Output the (x, y) coordinate of the center of the cell containing the given text.  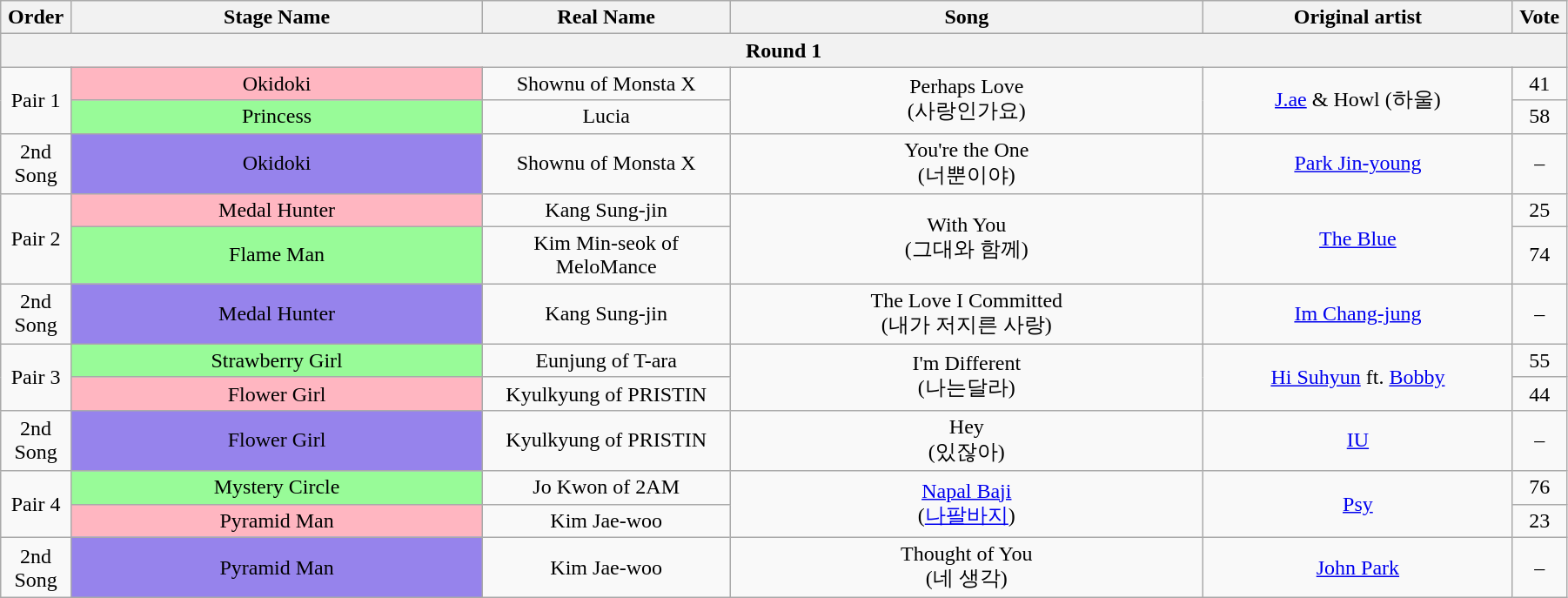
44 (1540, 393)
Park Jin-young (1357, 164)
23 (1540, 521)
Vote (1540, 17)
Im Chang-jung (1357, 314)
IU (1357, 440)
Real Name (606, 17)
The Love I Committed(내가 저지른 사랑) (967, 314)
Original artist (1357, 17)
76 (1540, 487)
Pair 4 (37, 504)
Song (967, 17)
74 (1540, 256)
The Blue (1357, 239)
55 (1540, 360)
J.ae & Howl (하울) (1357, 100)
Eunjung of T-ara (606, 360)
Jo Kwon of 2AM (606, 487)
Kim Min-seok of MeloMance (606, 256)
Perhaps Love(사랑인가요) (967, 100)
Napal Baji(나팔바지) (967, 504)
With You(그대와 함께) (967, 239)
Pair 2 (37, 239)
Flame Man (277, 256)
Thought of You(네 생각) (967, 568)
Order (37, 17)
Mystery Circle (277, 487)
25 (1540, 211)
John Park (1357, 568)
Pair 1 (37, 100)
Pair 3 (37, 377)
Psy (1357, 504)
58 (1540, 117)
Stage Name (277, 17)
Round 1 (784, 50)
41 (1540, 84)
You're the One(너뿐이야) (967, 164)
Hey (있잖아) (967, 440)
Strawberry Girl (277, 360)
Hi Suhyun ft. Bobby (1357, 377)
Lucia (606, 117)
Princess (277, 117)
I'm Different(나는달라) (967, 377)
